Identify which cell holds the provided text, then report its (x, y) central coordinate. 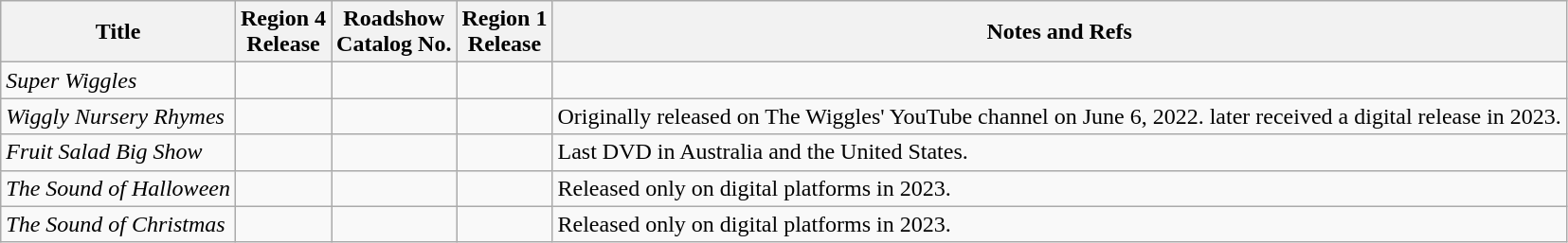
Wiggly Nursery Rhymes (118, 116)
Title (118, 32)
Super Wiggles (118, 80)
Originally released on The Wiggles' YouTube channel on June 6, 2022. later received a digital release in 2023. (1059, 116)
The Sound of Halloween (118, 188)
The Sound of Christmas (118, 224)
RoadshowCatalog No. (394, 32)
Region 1Release (504, 32)
Last DVD in Australia and the United States. (1059, 152)
Fruit Salad Big Show (118, 152)
Region 4Release (282, 32)
Notes and Refs (1059, 32)
